Search for the cell housing the specified text and yield its (x, y) center coordinate. 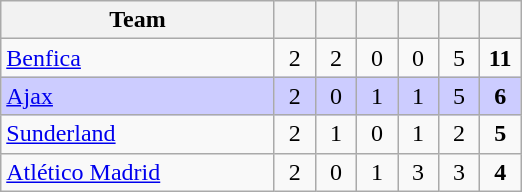
11 (500, 58)
Team (138, 20)
Benfica (138, 58)
Ajax (138, 96)
4 (500, 172)
Sunderland (138, 134)
6 (500, 96)
Atlético Madrid (138, 172)
